Identify which cell holds the provided text, then report its (x, y) central coordinate. 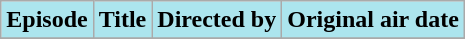
Original air date (374, 20)
Directed by (217, 20)
Title (122, 20)
Episode (47, 20)
